Return the (X, Y) coordinate for the center point of the cell that contains the specified text.  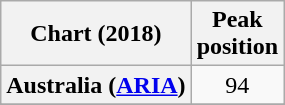
94 (237, 85)
Chart (2018) (96, 34)
Peakposition (237, 34)
Australia (ARIA) (96, 85)
